Output the (X, Y) coordinate of the center of the cell containing the given text.  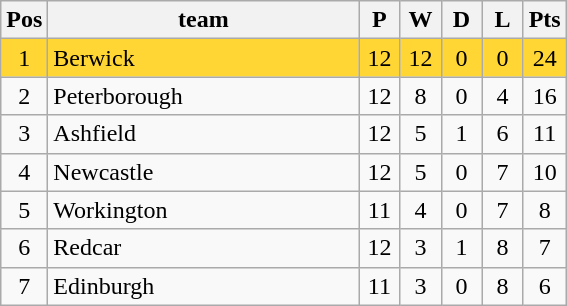
D (462, 20)
Pts (544, 20)
24 (544, 58)
10 (544, 172)
Berwick (204, 58)
Edinburgh (204, 286)
L (502, 20)
16 (544, 96)
Workington (204, 210)
Pos (24, 20)
P (380, 20)
W (420, 20)
team (204, 20)
Redcar (204, 248)
Newcastle (204, 172)
Peterborough (204, 96)
Ashfield (204, 134)
2 (24, 96)
